Find where the given text appears and provide that cell's center as (x, y) coordinate. 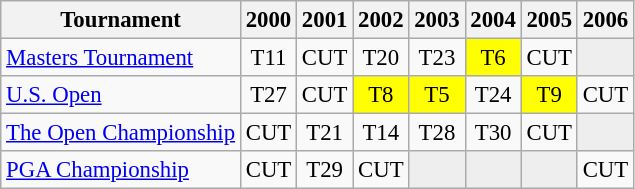
2005 (549, 20)
T24 (493, 95)
T6 (493, 58)
2000 (268, 20)
T27 (268, 95)
Masters Tournament (121, 58)
T8 (381, 95)
T28 (437, 133)
Tournament (121, 20)
T20 (381, 58)
T29 (325, 170)
The Open Championship (121, 133)
2004 (493, 20)
T9 (549, 95)
T23 (437, 58)
T11 (268, 58)
U.S. Open (121, 95)
T30 (493, 133)
PGA Championship (121, 170)
2002 (381, 20)
T14 (381, 133)
2003 (437, 20)
T21 (325, 133)
2001 (325, 20)
T5 (437, 95)
2006 (605, 20)
